Provide the [x, y] coordinate of the cell's center where the given text is located.  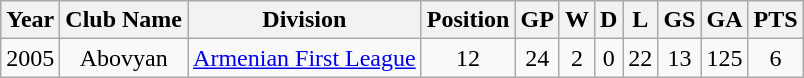
PTS [776, 20]
Position [468, 20]
6 [776, 58]
24 [537, 58]
0 [608, 58]
Abovyan [124, 58]
Club Name [124, 20]
W [576, 20]
GP [537, 20]
13 [680, 58]
GS [680, 20]
2 [576, 58]
22 [640, 58]
GA [724, 20]
D [608, 20]
125 [724, 58]
L [640, 20]
Division [305, 20]
Year [30, 20]
2005 [30, 58]
12 [468, 58]
Armenian First League [305, 58]
